Scan for the cell matching the given text and deliver its [x, y] coordinate at center. 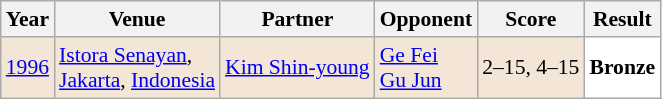
Year [28, 19]
Result [622, 19]
Istora Senayan,Jakarta, Indonesia [137, 68]
Ge Fei Gu Jun [426, 68]
1996 [28, 68]
Bronze [622, 68]
Opponent [426, 19]
Venue [137, 19]
Partner [298, 19]
2–15, 4–15 [530, 68]
Kim Shin-young [298, 68]
Score [530, 19]
